Provide the (X, Y) coordinate of the cell's center where the given text is located.  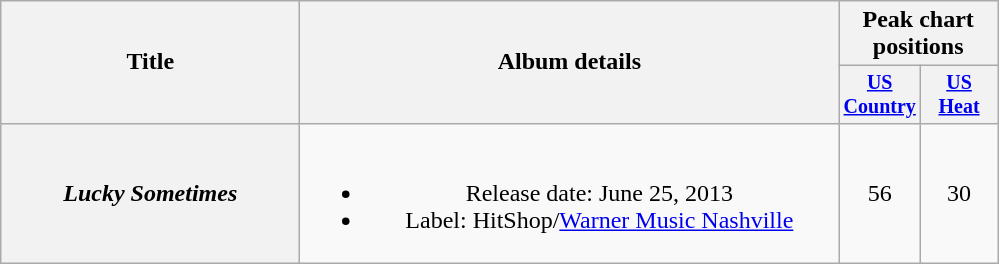
Release date: June 25, 2013Label: HitShop/Warner Music Nashville (570, 193)
Peak chartpositions (918, 34)
30 (960, 193)
Album details (570, 62)
Title (150, 62)
US Country (880, 94)
56 (880, 193)
Lucky Sometimes (150, 193)
USHeat (960, 94)
